For the text-containing cell, return its midpoint in (X, Y) coordinate format. 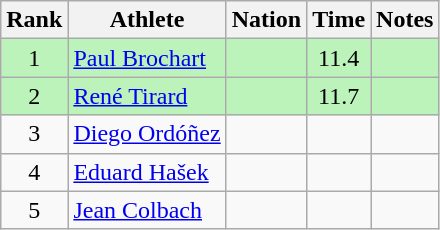
5 (34, 210)
2 (34, 96)
Time (339, 20)
3 (34, 134)
Notes (405, 20)
11.4 (339, 58)
René Tirard (147, 96)
Nation (266, 20)
Paul Brochart (147, 58)
Eduard Hašek (147, 172)
Jean Colbach (147, 210)
Diego Ordóñez (147, 134)
4 (34, 172)
Rank (34, 20)
11.7 (339, 96)
Athlete (147, 20)
1 (34, 58)
